Return (x, y) of the center of cell containing provided text 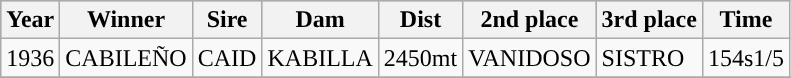
2nd place (530, 20)
Year (30, 20)
Dam (320, 20)
CABILEÑO (126, 58)
Time (746, 20)
1936 (30, 58)
CAID (227, 58)
3rd place (649, 20)
154s1/5 (746, 58)
Sire (227, 20)
VANIDOSO (530, 58)
Winner (126, 20)
KABILLA (320, 58)
Dist (420, 20)
2450mt (420, 58)
SISTRO (649, 58)
